Scan for the cell matching the given text and deliver its (x, y) coordinate at center. 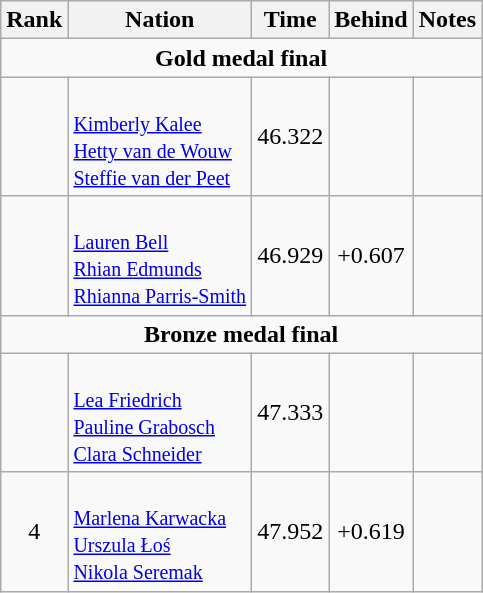
+0.607 (371, 256)
4 (34, 532)
47.952 (290, 532)
+0.619 (371, 532)
Lea FriedrichPauline GraboschClara Schneider (160, 412)
Lauren BellRhian EdmundsRhianna Parris-Smith (160, 256)
Rank (34, 20)
Gold medal final (242, 58)
46.322 (290, 136)
Nation (160, 20)
46.929 (290, 256)
Marlena KarwackaUrszula ŁośNikola Seremak (160, 532)
Kimberly KaleeHetty van de WouwSteffie van der Peet (160, 136)
Time (290, 20)
Behind (371, 20)
Bronze medal final (242, 334)
47.333 (290, 412)
Notes (447, 20)
